For the text-containing cell, return its midpoint in (X, Y) coordinate format. 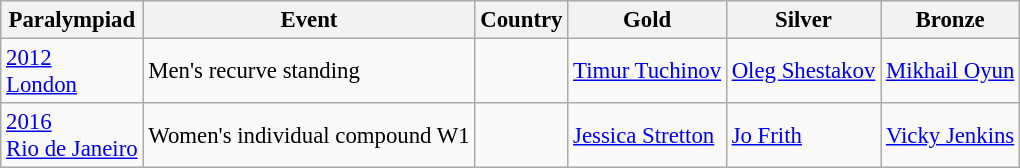
Gold (648, 20)
Country (522, 20)
Jo Frith (803, 136)
Bronze (950, 20)
Event (309, 20)
Mikhail Oyun (950, 72)
2012London (72, 72)
Timur Tuchinov (648, 72)
Men's recurve standing (309, 72)
Paralympiad (72, 20)
Oleg Shestakov (803, 72)
Jessica Stretton (648, 136)
Silver (803, 20)
Vicky Jenkins (950, 136)
2016Rio de Janeiro (72, 136)
Women's individual compound W1 (309, 136)
